Identify which cell holds the provided text, then report its [x, y] central coordinate. 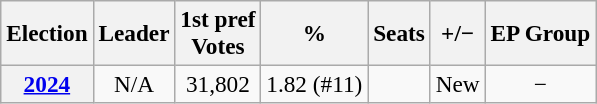
+/− [458, 32]
EP Group [540, 32]
New [458, 84]
Seats [400, 32]
1.82 (#11) [314, 84]
− [540, 84]
% [314, 32]
31,802 [218, 84]
2024 [47, 84]
Election [47, 32]
N/A [134, 84]
Leader [134, 32]
1st prefVotes [218, 32]
